Capture the cell that displays the provided text and extract its (X, Y) central coordinate. 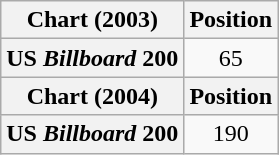
65 (231, 58)
Chart (2003) (92, 20)
190 (231, 134)
Chart (2004) (92, 96)
